Search for the cell housing the specified text and yield its [X, Y] center coordinate. 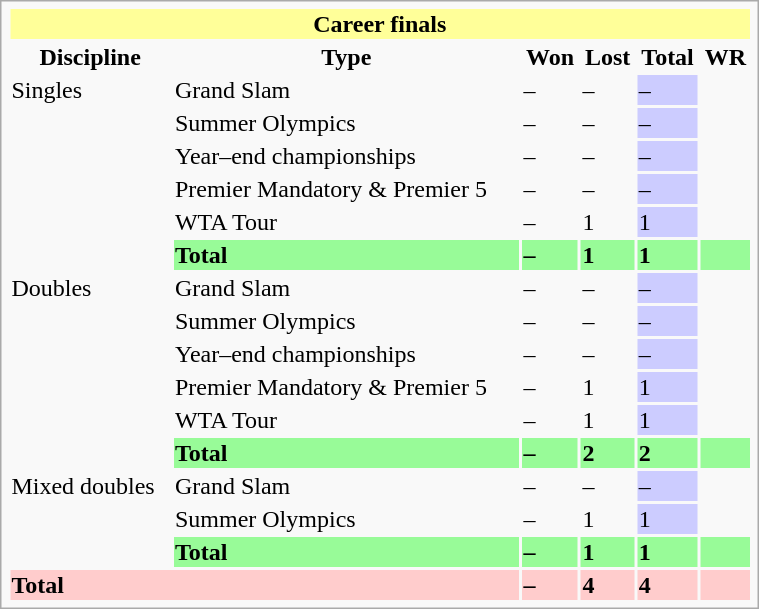
Lost [608, 57]
Singles [90, 172]
Won [550, 57]
Doubles [90, 370]
Type [346, 57]
Career finals [380, 24]
WR [726, 57]
Mixed doubles [90, 519]
Discipline [90, 57]
